Detect which cell encompasses the target text, then output its (X, Y) center coordinate. 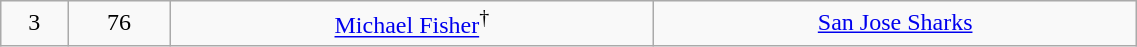
Michael Fisher† (412, 24)
3 (34, 24)
San Jose Sharks (894, 24)
76 (119, 24)
